Identify which cell holds the provided text, then report its [x, y] central coordinate. 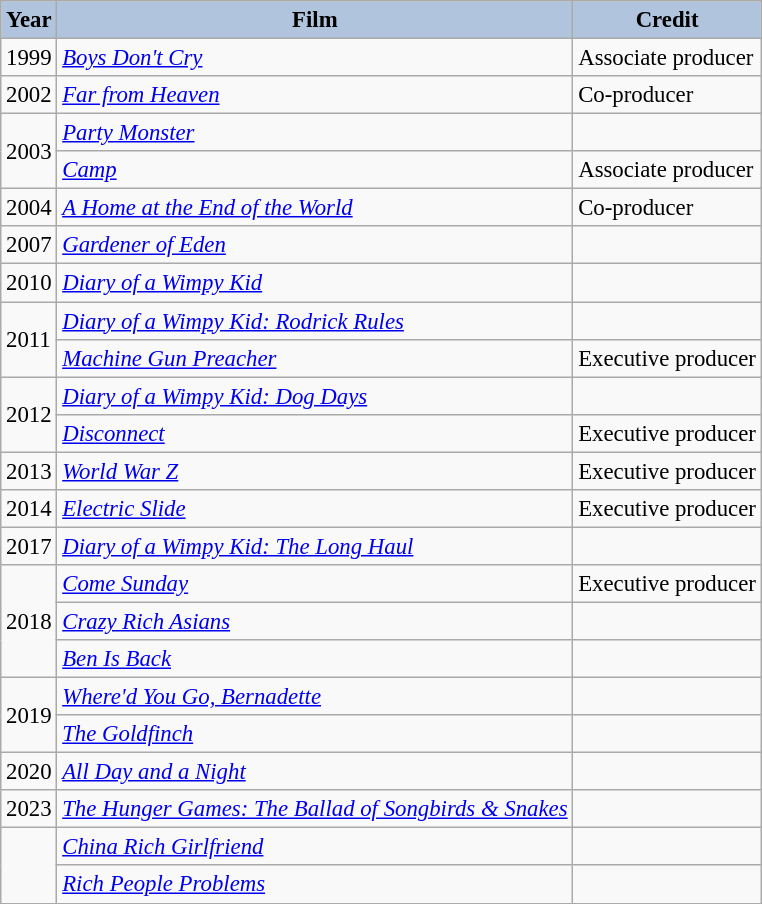
Disconnect [315, 433]
2023 [29, 809]
Gardener of Eden [315, 245]
2004 [29, 208]
Where'd You Go, Bernadette [315, 697]
The Hunger Games: The Ballad of Songbirds & Snakes [315, 809]
Ben Is Back [315, 659]
2018 [29, 622]
Come Sunday [315, 584]
2012 [29, 414]
China Rich Girlfriend [315, 847]
The Goldfinch [315, 734]
Electric Slide [315, 509]
Credit [667, 20]
Party Monster [315, 133]
2010 [29, 283]
Camp [315, 170]
Diary of a Wimpy Kid: Rodrick Rules [315, 321]
Diary of a Wimpy Kid [315, 283]
World War Z [315, 471]
2017 [29, 546]
Far from Heaven [315, 95]
2007 [29, 245]
1999 [29, 58]
2013 [29, 471]
Year [29, 20]
2002 [29, 95]
Crazy Rich Asians [315, 621]
Film [315, 20]
Boys Don't Cry [315, 58]
Diary of a Wimpy Kid: The Long Haul [315, 546]
Machine Gun Preacher [315, 358]
2020 [29, 772]
A Home at the End of the World [315, 208]
2011 [29, 340]
2003 [29, 152]
All Day and a Night [315, 772]
Rich People Problems [315, 885]
2014 [29, 509]
2019 [29, 716]
Diary of a Wimpy Kid: Dog Days [315, 396]
